Provide the (x, y) coordinate of the cell's center where the given text is located.  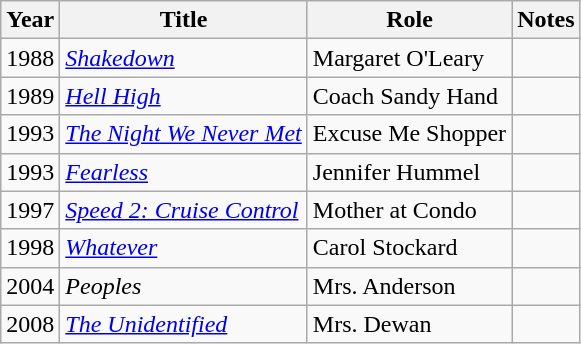
1988 (30, 58)
Shakedown (184, 58)
Hell High (184, 96)
Jennifer Hummel (409, 172)
The Night We Never Met (184, 134)
The Unidentified (184, 324)
Mother at Condo (409, 210)
Mrs. Dewan (409, 324)
Role (409, 20)
Whatever (184, 248)
1989 (30, 96)
Year (30, 20)
Margaret O'Leary (409, 58)
1997 (30, 210)
Title (184, 20)
Mrs. Anderson (409, 286)
1998 (30, 248)
Fearless (184, 172)
Notes (546, 20)
2004 (30, 286)
Excuse Me Shopper (409, 134)
Speed 2: Cruise Control (184, 210)
Peoples (184, 286)
Carol Stockard (409, 248)
2008 (30, 324)
Coach Sandy Hand (409, 96)
